Capture the cell that displays the provided text and extract its (X, Y) central coordinate. 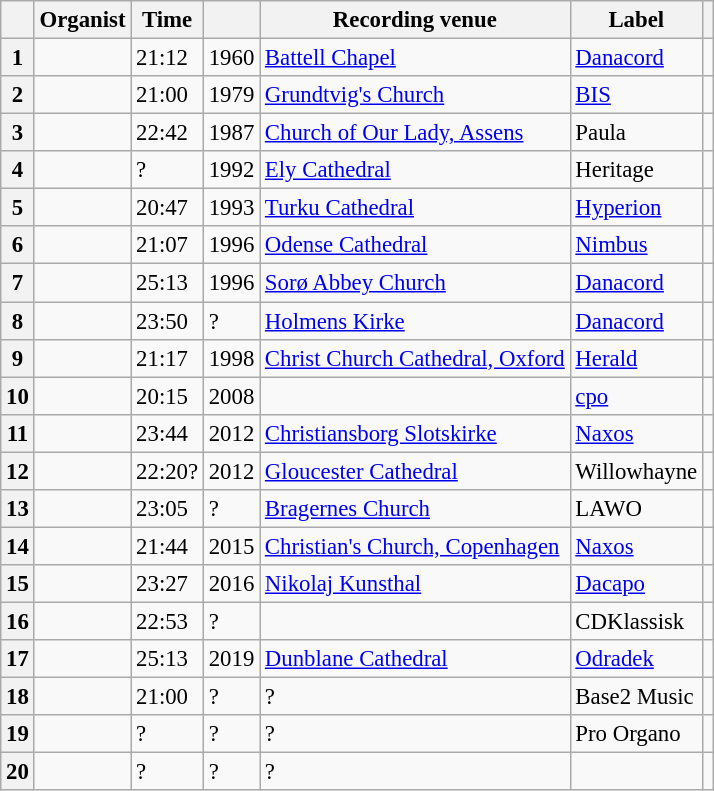
Label (636, 20)
Grundtvig's Church (415, 95)
Dunblane Cathedral (415, 659)
2019 (231, 659)
cpo (636, 396)
2 (18, 95)
23:50 (168, 321)
Recording venue (415, 20)
1992 (231, 170)
15 (18, 584)
1 (18, 58)
Nikolaj Kunsthal (415, 584)
6 (18, 245)
Odense Cathedral (415, 245)
1960 (231, 58)
Church of Our Lady, Assens (415, 133)
1993 (231, 208)
Heritage (636, 170)
Christ Church Cathedral, Oxford (415, 358)
Ely Cathedral (415, 170)
2016 (231, 584)
14 (18, 546)
12 (18, 471)
2015 (231, 546)
1998 (231, 358)
22:53 (168, 621)
1979 (231, 95)
2008 (231, 396)
Battell Chapel (415, 58)
Holmens Kirke (415, 321)
23:44 (168, 433)
21:12 (168, 58)
18 (18, 697)
Christian's Church, Copenhagen (415, 546)
LAWO (636, 509)
21:44 (168, 546)
16 (18, 621)
22:20? (168, 471)
7 (18, 283)
5 (18, 208)
Sorø Abbey Church (415, 283)
17 (18, 659)
CDKlassisk (636, 621)
21:17 (168, 358)
23:27 (168, 584)
Base2 Music (636, 697)
Hyperion (636, 208)
Turku Cathedral (415, 208)
Paula (636, 133)
Gloucester Cathedral (415, 471)
Odradek (636, 659)
20:47 (168, 208)
10 (18, 396)
BIS (636, 95)
19 (18, 734)
Willowhayne (636, 471)
Organist (82, 20)
20:15 (168, 396)
Time (168, 20)
22:42 (168, 133)
11 (18, 433)
Pro Organo (636, 734)
Herald (636, 358)
Bragernes Church (415, 509)
Dacapo (636, 584)
13 (18, 509)
21:07 (168, 245)
3 (18, 133)
Nimbus (636, 245)
9 (18, 358)
8 (18, 321)
4 (18, 170)
20 (18, 772)
Christiansborg Slotskirke (415, 433)
1987 (231, 133)
23:05 (168, 509)
